Search for the cell housing the specified text and yield its (x, y) center coordinate. 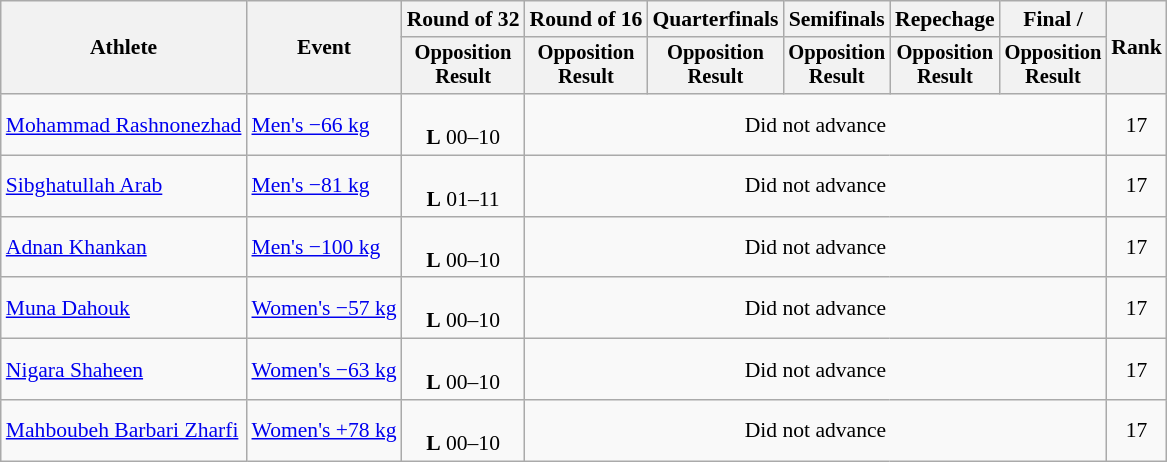
Mahboubeh Barbari Zharfi (124, 430)
Round of 16 (586, 19)
Muna Dahouk (124, 308)
Repechage (945, 19)
Round of 32 (464, 19)
Women's −63 kg (324, 370)
Nigara Shaheen (124, 370)
Final / (1054, 19)
L 01–11 (464, 186)
Semifinals (836, 19)
Rank (1136, 48)
Women's −57 kg (324, 308)
Men's −100 kg (324, 248)
Women's +78 kg (324, 430)
Mohammad Rashnonezhad (124, 124)
Adnan Khankan (124, 248)
Athlete (124, 48)
Sibghatullah Arab (124, 186)
Men's −81 kg (324, 186)
Event (324, 48)
Quarterfinals (715, 19)
Men's −66 kg (324, 124)
